Locate the cell with the specified text and output its (x, y) center coordinate. 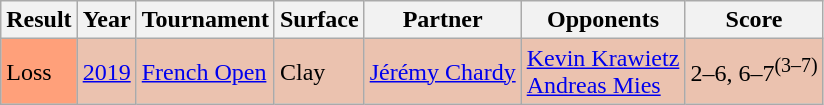
Kevin Krawietz Andreas Mies (603, 72)
2–6, 6–7(3–7) (754, 72)
Score (754, 20)
Surface (319, 20)
Jérémy Chardy (442, 72)
French Open (205, 72)
Year (106, 20)
Opponents (603, 20)
Result (39, 20)
Clay (319, 72)
Loss (39, 72)
2019 (106, 72)
Tournament (205, 20)
Partner (442, 20)
